Return the [X, Y] coordinate for the center point of the cell that contains the specified text.  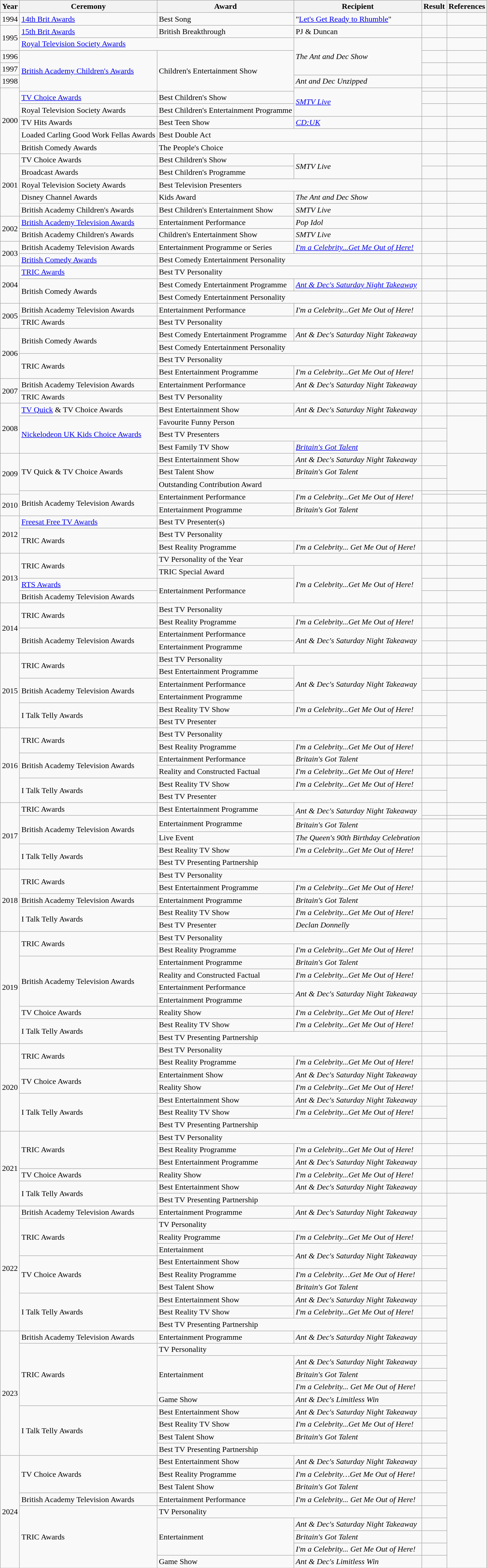
Best TV Presenters [289, 435]
Best Song [226, 19]
Outstanding Contribution Award [289, 484]
2024 [10, 1512]
2008 [10, 428]
2012 [10, 534]
Ant and Dec Unzipped [357, 81]
2019 [10, 988]
2002 [10, 229]
2004 [10, 285]
Best Children's Entertainment Programme [226, 110]
15th Brit Awards [89, 31]
1998 [10, 81]
Entertainment Show [226, 1075]
Best Children's Programme [226, 173]
TRIC Special Award [226, 572]
Kids Award [226, 197]
Best Children's Entertainment Show [226, 210]
2001 [10, 185]
1995 [10, 38]
Declan Donnelly [357, 925]
1994 [10, 19]
2017 [10, 836]
2006 [10, 353]
Favourite Funny Person [289, 422]
Ceremony [89, 7]
Best Teen Show [226, 122]
TV Personality of the Year [289, 560]
Award [226, 7]
2009 [10, 474]
Best Double Act [289, 135]
2007 [10, 391]
Pop Idol [357, 222]
Entertainment Programme or Series [226, 247]
RTS Awards [89, 584]
2016 [10, 765]
1996 [10, 56]
2003 [10, 254]
2010 [10, 505]
British Breakthrough [226, 31]
2015 [10, 690]
1997 [10, 69]
2023 [10, 1393]
Reality Programme [226, 1237]
The People's Choice [289, 147]
2005 [10, 316]
Best TV Presenter(s) [289, 522]
The Queen's 90th Birthday Celebration [357, 838]
Result [434, 7]
References [467, 7]
2022 [10, 1269]
Year [10, 7]
CD:UK [357, 122]
2000 [10, 121]
Best Family TV Show [226, 447]
Recipient [357, 7]
Nickelodeon UK Kids Choice Awards [89, 435]
2014 [10, 628]
2013 [10, 578]
"Let's Get Ready to Rhumble" [357, 19]
Disney Channel Awards [89, 197]
Live Event [226, 838]
TV Hits Awards [89, 122]
2020 [10, 1087]
Loaded Carling Good Work Fellas Awards [89, 135]
Broadcast Awards [89, 173]
Best Television Presenters [289, 185]
2018 [10, 900]
PJ & Duncan [357, 31]
14th Brit Awards [89, 19]
2021 [10, 1168]
Freesat Free TV Awards [89, 522]
